Extract the (X, Y) coordinate from the center of the cell holding the provided text.  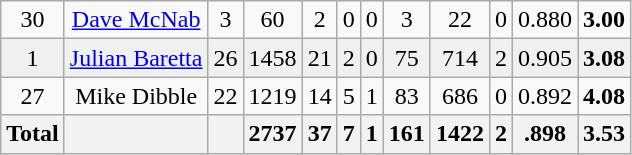
0.892 (544, 96)
2737 (272, 134)
161 (406, 134)
3.53 (604, 134)
686 (460, 96)
5 (348, 96)
4.08 (604, 96)
1458 (272, 58)
7 (348, 134)
1422 (460, 134)
Mike Dibble (136, 96)
21 (320, 58)
75 (406, 58)
3.08 (604, 58)
0.905 (544, 58)
Total (33, 134)
714 (460, 58)
30 (33, 20)
.898 (544, 134)
0.880 (544, 20)
37 (320, 134)
3.00 (604, 20)
83 (406, 96)
60 (272, 20)
Julian Baretta (136, 58)
Dave McNab (136, 20)
26 (226, 58)
27 (33, 96)
14 (320, 96)
1219 (272, 96)
